Locate the cell with the specified text and output its [X, Y] center coordinate. 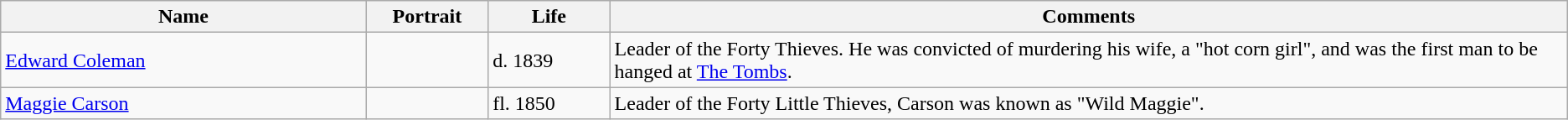
Portrait [427, 17]
Name [183, 17]
d. 1839 [549, 60]
Leader of the Forty Little Thieves, Carson was known as "Wild Maggie". [1089, 103]
Maggie Carson [183, 103]
Comments [1089, 17]
fl. 1850 [549, 103]
Edward Coleman [183, 60]
Leader of the Forty Thieves. He was convicted of murdering his wife, a "hot corn girl", and was the first man to be hanged at The Tombs. [1089, 60]
Life [549, 17]
